Pinpoint the cell where the given text exists, returning its (x, y) midpoint coordinate. 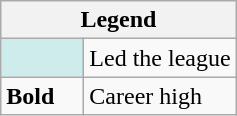
Career high (160, 96)
Legend (118, 20)
Bold (42, 96)
Led the league (160, 58)
